Capture the cell that displays the provided text and extract its [x, y] central coordinate. 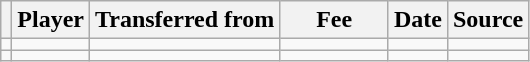
Source [488, 20]
Fee [334, 20]
Player [51, 20]
Date [418, 20]
Transferred from [185, 20]
